Search for the cell housing the specified text and yield its [X, Y] center coordinate. 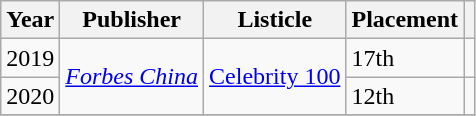
Celebrity 100 [275, 77]
Listicle [275, 20]
17th [405, 58]
Year [30, 20]
12th [405, 96]
2020 [30, 96]
2019 [30, 58]
Publisher [132, 20]
Placement [405, 20]
Forbes China [132, 77]
